Scan for the cell matching the given text and deliver its [X, Y] coordinate at center. 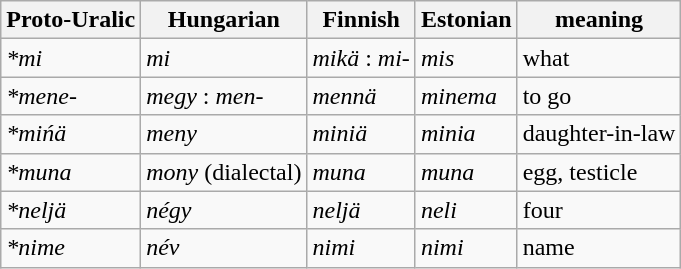
four [599, 210]
neli [466, 210]
név [224, 248]
*mene- [71, 96]
Estonian [466, 20]
minema [466, 96]
meaning [599, 20]
meny [224, 134]
*muna [71, 172]
egg, testicle [599, 172]
Hungarian [224, 20]
neljä [361, 210]
Finnish [361, 20]
megy : men- [224, 96]
name [599, 248]
minia [466, 134]
mis [466, 58]
négy [224, 210]
*mińä [71, 134]
mennä [361, 96]
to go [599, 96]
daughter-in-law [599, 134]
*nime [71, 248]
*mi [71, 58]
*neljä [71, 210]
Proto-Uralic [71, 20]
miniä [361, 134]
mikä : mi- [361, 58]
what [599, 58]
mony (dialectal) [224, 172]
mi [224, 58]
